Capture the cell that displays the provided text and extract its (x, y) central coordinate. 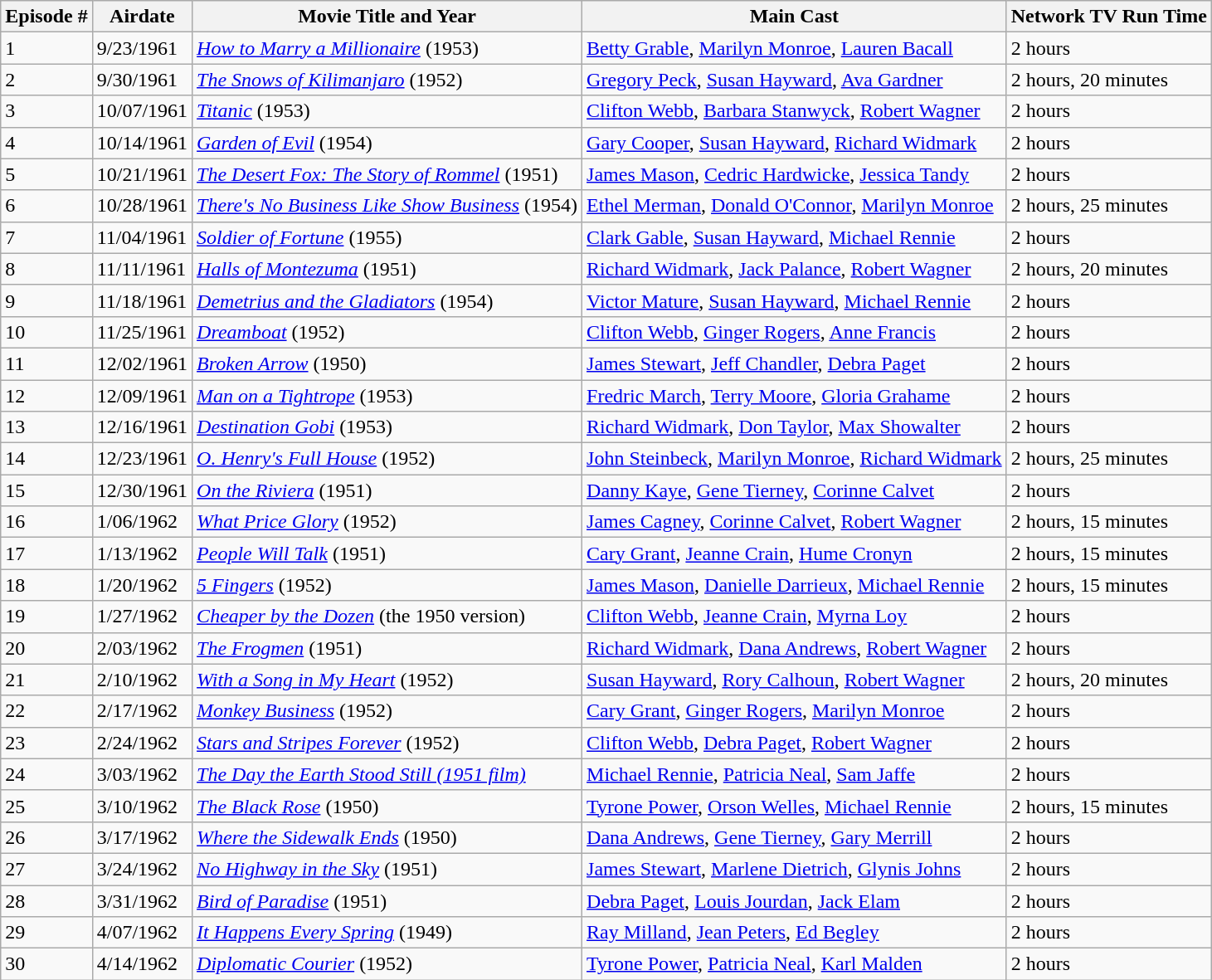
12/09/1961 (142, 396)
Episode # (46, 17)
With a Song in My Heart (1952) (387, 680)
Michael Rennie, Patricia Neal, Sam Jaffe (795, 774)
12/02/1961 (142, 363)
2 (46, 80)
24 (46, 774)
10 (46, 332)
10/21/1961 (142, 174)
The Desert Fox: The Story of Rommel (1951) (387, 174)
Richard Widmark, Jack Palance, Robert Wagner (795, 269)
12/23/1961 (142, 459)
1/06/1962 (142, 522)
Gary Cooper, Susan Hayward, Richard Widmark (795, 143)
Clifton Webb, Jeanne Crain, Myrna Loy (795, 617)
Clark Gable, Susan Hayward, Michael Rennie (795, 237)
10/07/1961 (142, 111)
19 (46, 617)
11/25/1961 (142, 332)
Airdate (142, 17)
Demetrius and the Gladiators (1954) (387, 300)
The Frogmen (1951) (387, 648)
Cheaper by the Dozen (the 1950 version) (387, 617)
14 (46, 459)
Clifton Webb, Barbara Stanwyck, Robert Wagner (795, 111)
Titanic (1953) (387, 111)
2/24/1962 (142, 743)
29 (46, 933)
It Happens Every Spring (1949) (387, 933)
3/17/1962 (142, 837)
27 (46, 869)
1 (46, 48)
Richard Widmark, Dana Andrews, Robert Wagner (795, 648)
Dreamboat (1952) (387, 332)
17 (46, 553)
James Cagney, Corinne Calvet, Robert Wagner (795, 522)
People Will Talk (1951) (387, 553)
Dana Andrews, Gene Tierney, Gary Merrill (795, 837)
James Stewart, Jeff Chandler, Debra Paget (795, 363)
Destination Gobi (1953) (387, 427)
9/23/1961 (142, 48)
Gregory Peck, Susan Hayward, Ava Gardner (795, 80)
Man on a Tightrope (1953) (387, 396)
18 (46, 585)
Network TV Run Time (1108, 17)
Where the Sidewalk Ends (1950) (387, 837)
1/27/1962 (142, 617)
8 (46, 269)
James Mason, Cedric Hardwicke, Jessica Tandy (795, 174)
11/04/1961 (142, 237)
James Stewart, Marlene Dietrich, Glynis Johns (795, 869)
10/14/1961 (142, 143)
11 (46, 363)
How to Marry a Millionaire (1953) (387, 48)
20 (46, 648)
Stars and Stripes Forever (1952) (387, 743)
Bird of Paradise (1951) (387, 900)
11/18/1961 (142, 300)
21 (46, 680)
4/14/1962 (142, 964)
15 (46, 490)
Ethel Merman, Donald O'Connor, Marilyn Monroe (795, 206)
Movie Title and Year (387, 17)
Tyrone Power, Orson Welles, Michael Rennie (795, 806)
Monkey Business (1952) (387, 711)
What Price Glory (1952) (387, 522)
12/30/1961 (142, 490)
Soldier of Fortune (1955) (387, 237)
7 (46, 237)
Danny Kaye, Gene Tierney, Corinne Calvet (795, 490)
2/10/1962 (142, 680)
Garden of Evil (1954) (387, 143)
James Mason, Danielle Darrieux, Michael Rennie (795, 585)
5 (46, 174)
3/10/1962 (142, 806)
On the Riviera (1951) (387, 490)
9 (46, 300)
2/17/1962 (142, 711)
3/31/1962 (142, 900)
12/16/1961 (142, 427)
There's No Business Like Show Business (1954) (387, 206)
9/30/1961 (142, 80)
Main Cast (795, 17)
6 (46, 206)
No Highway in the Sky (1951) (387, 869)
3/03/1962 (142, 774)
The Day the Earth Stood Still (1951 film) (387, 774)
10/28/1961 (142, 206)
28 (46, 900)
Debra Paget, Louis Jourdan, Jack Elam (795, 900)
Susan Hayward, Rory Calhoun, Robert Wagner (795, 680)
25 (46, 806)
Betty Grable, Marilyn Monroe, Lauren Bacall (795, 48)
Victor Mature, Susan Hayward, Michael Rennie (795, 300)
4/07/1962 (142, 933)
22 (46, 711)
2/03/1962 (142, 648)
Ray Milland, Jean Peters, Ed Begley (795, 933)
Diplomatic Courier (1952) (387, 964)
3 (46, 111)
16 (46, 522)
Broken Arrow (1950) (387, 363)
Cary Grant, Ginger Rogers, Marilyn Monroe (795, 711)
Cary Grant, Jeanne Crain, Hume Cronyn (795, 553)
Tyrone Power, Patricia Neal, Karl Malden (795, 964)
Clifton Webb, Ginger Rogers, Anne Francis (795, 332)
The Snows of Kilimanjaro (1952) (387, 80)
4 (46, 143)
Clifton Webb, Debra Paget, Robert Wagner (795, 743)
30 (46, 964)
The Black Rose (1950) (387, 806)
1/20/1962 (142, 585)
12 (46, 396)
26 (46, 837)
Richard Widmark, Don Taylor, Max Showalter (795, 427)
Halls of Montezuma (1951) (387, 269)
Fredric March, Terry Moore, Gloria Grahame (795, 396)
O. Henry's Full House (1952) (387, 459)
11/11/1961 (142, 269)
John Steinbeck, Marilyn Monroe, Richard Widmark (795, 459)
3/24/1962 (142, 869)
13 (46, 427)
5 Fingers (1952) (387, 585)
23 (46, 743)
1/13/1962 (142, 553)
